Search for the cell housing the specified text and yield its [X, Y] center coordinate. 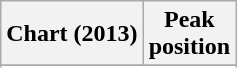
Peakposition [189, 34]
Chart (2013) [72, 34]
